Capture the cell that displays the provided text and extract its [X, Y] central coordinate. 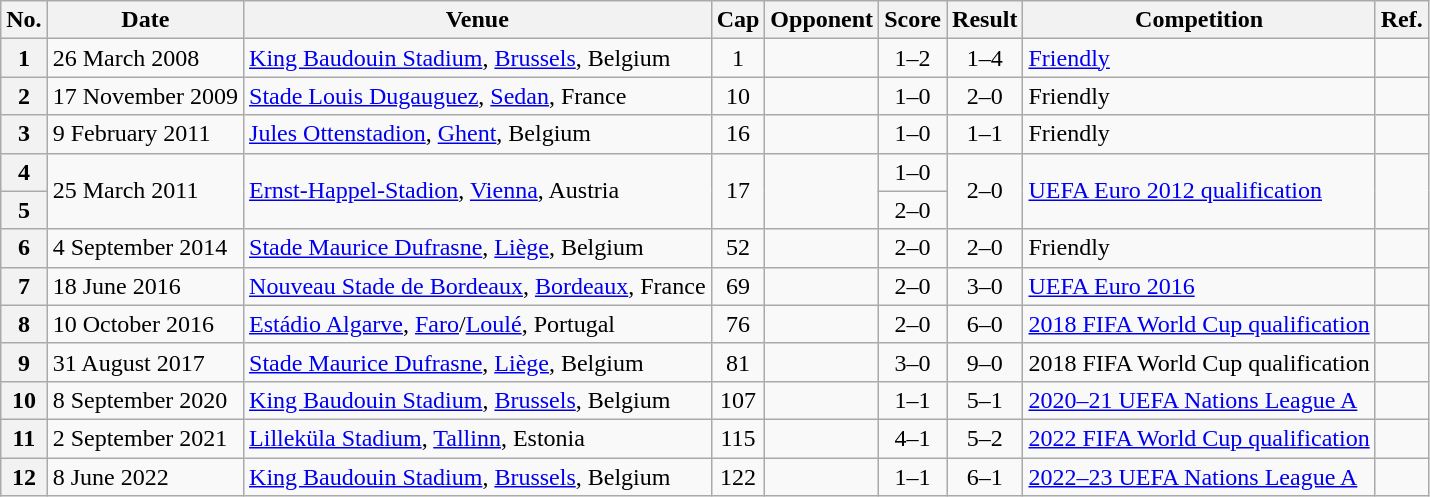
Nouveau Stade de Bordeaux, Bordeaux, France [478, 286]
17 [738, 191]
Estádio Algarve, Faro/Loulé, Portugal [478, 324]
18 June 2016 [145, 286]
8 [24, 324]
2 September 2021 [145, 438]
UEFA Euro 2016 [1199, 286]
Cap [738, 20]
9–0 [985, 362]
5–2 [985, 438]
4–1 [913, 438]
Result [985, 20]
4 [24, 172]
26 March 2008 [145, 58]
8 June 2022 [145, 477]
122 [738, 477]
No. [24, 20]
Lilleküla Stadium, Tallinn, Estonia [478, 438]
Competition [1199, 20]
8 September 2020 [145, 400]
Date [145, 20]
10 October 2016 [145, 324]
6 [24, 248]
6–0 [985, 324]
5–1 [985, 400]
69 [738, 286]
Venue [478, 20]
1–4 [985, 58]
9 [24, 362]
1–2 [913, 58]
3 [24, 134]
Ernst-Happel-Stadion, Vienna, Austria [478, 191]
UEFA Euro 2012 qualification [1199, 191]
7 [24, 286]
Score [913, 20]
81 [738, 362]
52 [738, 248]
2022–23 UEFA Nations League A [1199, 477]
4 September 2014 [145, 248]
Stade Louis Dugauguez, Sedan, France [478, 96]
115 [738, 438]
31 August 2017 [145, 362]
2 [24, 96]
2022 FIFA World Cup qualification [1199, 438]
2020–21 UEFA Nations League A [1199, 400]
Jules Ottenstadion, Ghent, Belgium [478, 134]
5 [24, 210]
11 [24, 438]
107 [738, 400]
12 [24, 477]
25 March 2011 [145, 191]
Ref. [1402, 20]
Opponent [822, 20]
16 [738, 134]
9 February 2011 [145, 134]
76 [738, 324]
17 November 2009 [145, 96]
6–1 [985, 477]
